Search for the cell housing the specified text and yield its [X, Y] center coordinate. 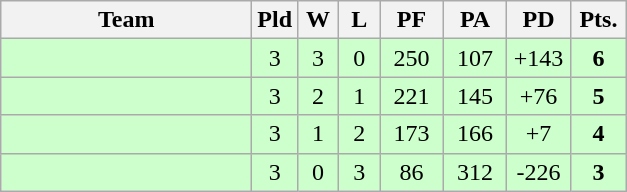
+76 [539, 96]
4 [598, 134]
+7 [539, 134]
L [360, 20]
PA [475, 20]
221 [412, 96]
5 [598, 96]
173 [412, 134]
PD [539, 20]
-226 [539, 172]
Pld [275, 20]
W [318, 20]
6 [598, 58]
PF [412, 20]
312 [475, 172]
Pts. [598, 20]
145 [475, 96]
107 [475, 58]
166 [475, 134]
+143 [539, 58]
86 [412, 172]
250 [412, 58]
Team [126, 20]
